Capture the cell that displays the provided text and extract its (X, Y) central coordinate. 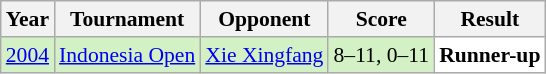
Result (490, 19)
Year (28, 19)
8–11, 0–11 (381, 55)
Opponent (264, 19)
Indonesia Open (127, 55)
2004 (28, 55)
Tournament (127, 19)
Score (381, 19)
Runner-up (490, 55)
Xie Xingfang (264, 55)
